For the text-containing cell, return its midpoint in (X, Y) coordinate format. 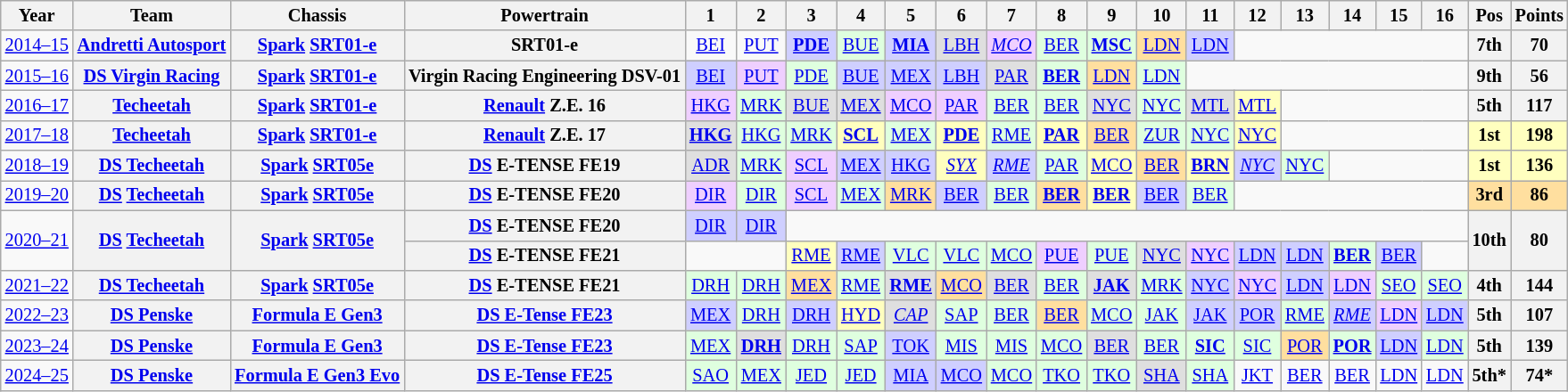
6 (961, 15)
2016–17 (37, 105)
MSC (1111, 45)
80 (1539, 241)
Virgin Racing Engineering DSV-01 (544, 76)
2015–16 (37, 76)
7th (1490, 45)
1 (710, 15)
56 (1539, 76)
2023–24 (37, 346)
16 (1445, 15)
SYX (961, 166)
9 (1111, 15)
7 (1011, 15)
Renault Z.E. 16 (544, 105)
107 (1539, 315)
11 (1209, 15)
74* (1539, 375)
2021–22 (37, 285)
HYD (862, 315)
2014–15 (37, 45)
198 (1539, 135)
2019–20 (37, 195)
2022–23 (37, 315)
13 (1305, 15)
TOK (912, 346)
5th* (1490, 375)
5 (912, 15)
4th (1490, 285)
SRT01-e (544, 45)
Powertrain (544, 15)
CAP (912, 315)
70 (1539, 45)
4 (862, 15)
8 (1061, 15)
2017–18 (37, 135)
136 (1539, 166)
SAO (710, 375)
Chassis (318, 15)
14 (1352, 15)
Team (152, 15)
10th (1490, 241)
ZUR (1161, 135)
10 (1161, 15)
DS E-TENSE FE19 (544, 166)
15 (1399, 15)
Renault Z.E. 17 (544, 135)
2024–25 (37, 375)
Points (1539, 15)
DS Virgin Racing (152, 76)
3 (811, 15)
2018–19 (37, 166)
JKT (1258, 375)
86 (1539, 195)
3rd (1490, 195)
Formula E Gen3 Evo (318, 375)
Pos (1490, 15)
117 (1539, 105)
ADR (710, 166)
139 (1539, 346)
12 (1258, 15)
9th (1490, 76)
DS E-Tense FE25 (544, 375)
Year (37, 15)
BRN (1209, 166)
Andretti Autosport (152, 45)
2020–21 (37, 241)
144 (1539, 285)
2 (761, 15)
